Find where the given text appears and provide that cell's center as [X, Y] coordinate. 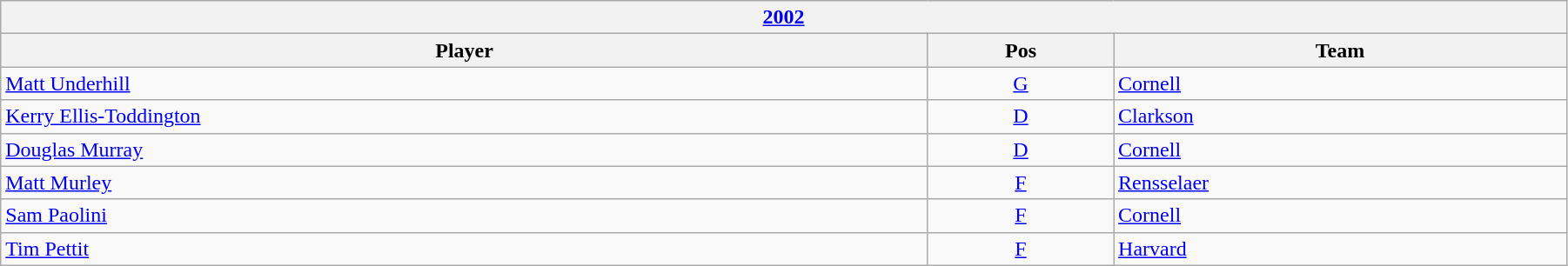
Sam Paolini [465, 216]
Matt Underhill [465, 83]
Pos [1020, 50]
2002 [784, 17]
Team [1340, 50]
Clarkson [1340, 116]
Rensselaer [1340, 183]
G [1020, 83]
Matt Murley [465, 183]
Kerry Ellis-Toddington [465, 116]
Harvard [1340, 249]
Player [465, 50]
Douglas Murray [465, 150]
Tim Pettit [465, 249]
